Locate the cell with the specified text and output its [x, y] center coordinate. 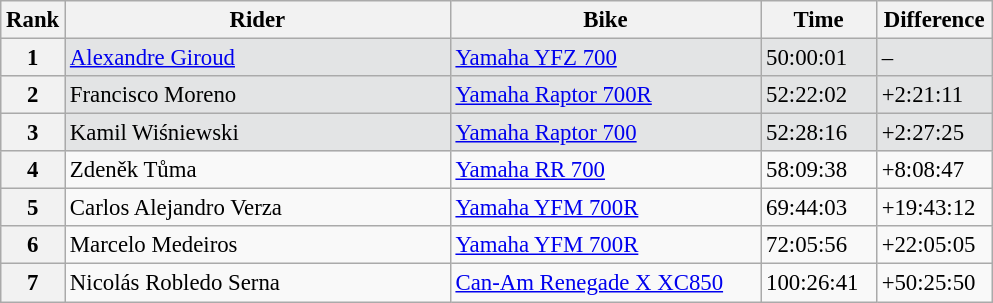
Nicolás Robledo Serna [258, 283]
100:26:41 [819, 283]
50:00:01 [819, 58]
+19:43:12 [934, 208]
5 [33, 208]
52:22:02 [819, 95]
Bike [606, 20]
52:28:16 [819, 133]
Rank [33, 20]
Yamaha Raptor 700R [606, 95]
+2:27:25 [934, 133]
3 [33, 133]
+50:25:50 [934, 283]
Kamil Wiśniewski [258, 133]
Carlos Alejandro Verza [258, 208]
Yamaha Raptor 700 [606, 133]
1 [33, 58]
Yamaha YFZ 700 [606, 58]
Alexandre Giroud [258, 58]
72:05:56 [819, 245]
+8:08:47 [934, 170]
58:09:38 [819, 170]
Francisco Moreno [258, 95]
7 [33, 283]
Yamaha RR 700 [606, 170]
Difference [934, 20]
Marcelo Medeiros [258, 245]
Rider [258, 20]
4 [33, 170]
Can-Am Renegade X XC850 [606, 283]
2 [33, 95]
+2:21:11 [934, 95]
Zdeněk Tůma [258, 170]
– [934, 58]
69:44:03 [819, 208]
6 [33, 245]
Time [819, 20]
+22:05:05 [934, 245]
